Capture the cell that displays the provided text and extract its (X, Y) central coordinate. 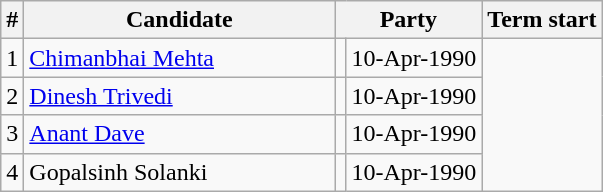
# (12, 20)
Term start (542, 20)
Anant Dave (180, 134)
Party (408, 20)
2 (12, 96)
Gopalsinh Solanki (180, 172)
3 (12, 134)
Chimanbhai Mehta (180, 58)
Dinesh Trivedi (180, 96)
1 (12, 58)
4 (12, 172)
Candidate (180, 20)
